Determine the (X, Y) coordinate at the center of the cell enclosing the given text.  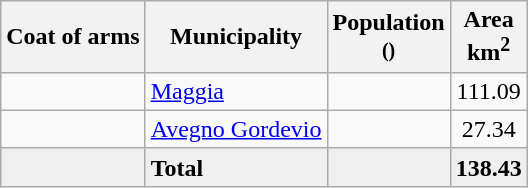
Population() (388, 37)
111.09 (488, 91)
Avegno Gordevio (236, 129)
Municipality (236, 37)
27.34 (488, 129)
Area km2 (488, 37)
Total (236, 167)
Maggia (236, 91)
Coat of arms (73, 37)
138.43 (488, 167)
